Detect which cell encompasses the target text, then output its [X, Y] center coordinate. 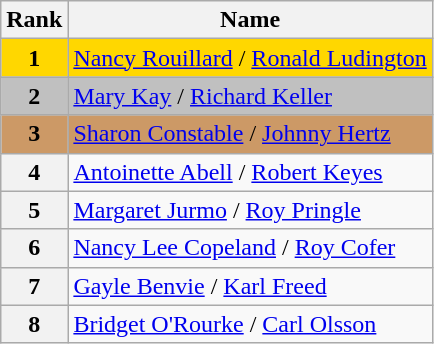
8 [34, 324]
Rank [34, 20]
2 [34, 96]
Nancy Rouillard / Ronald Ludington [250, 58]
Gayle Benvie / Karl Freed [250, 286]
7 [34, 286]
3 [34, 134]
Mary Kay / Richard Keller [250, 96]
Bridget O'Rourke / Carl Olsson [250, 324]
6 [34, 248]
Antoinette Abell / Robert Keyes [250, 172]
4 [34, 172]
5 [34, 210]
Margaret Jurmo / Roy Pringle [250, 210]
1 [34, 58]
Sharon Constable / Johnny Hertz [250, 134]
Nancy Lee Copeland / Roy Cofer [250, 248]
Name [250, 20]
